Extract the [X, Y] coordinate from the center of the cell holding the provided text.  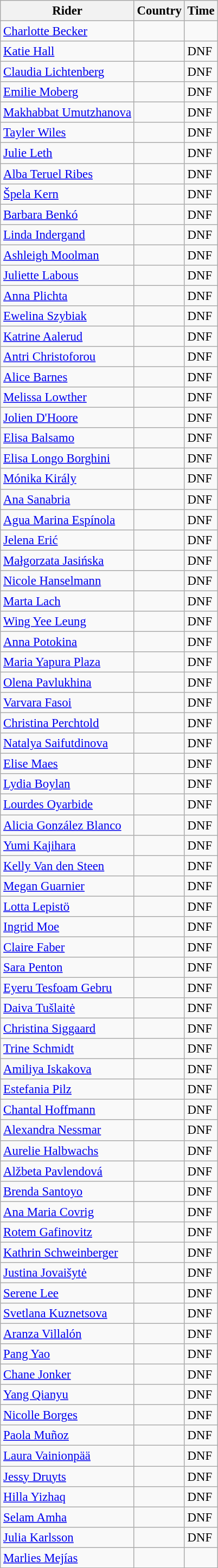
Sara Penton [67, 968]
Marta Lach [67, 601]
Selam Amha [67, 1517]
Kelly Van den Steen [67, 866]
Maria Yapura Plaza [67, 662]
Megan Guarnier [67, 886]
Marlies Mejías [67, 1558]
Hilla Yizhaq [67, 1497]
Olena Pavlukhina [67, 683]
Juliette Labous [67, 276]
Agua Marina Espínola [67, 520]
Lourdes Oyarbide [67, 805]
Antri Christoforou [67, 357]
Aranza Villalón [67, 1334]
Alexandra Nessmar [67, 1131]
Špela Kern [67, 194]
Ana Maria Covrig [67, 1212]
Charlotte Becker [67, 31]
Lotta Lepistö [67, 906]
Tayler Wiles [67, 133]
Julie Leth [67, 153]
Eyeru Tesfoam Gebru [67, 988]
Elise Maes [67, 764]
Alice Barnes [67, 377]
Alžbeta Pavlendová [67, 1171]
Pang Yao [67, 1354]
Ingrid Moe [67, 927]
Linda Indergand [67, 234]
Amiliya Iskakova [67, 1069]
Brenda Santoyo [67, 1191]
Trine Schmidt [67, 1049]
Aurelie Halbwachs [67, 1151]
Estefania Pilz [67, 1089]
Kathrin Schweinberger [67, 1252]
Christina Perchtold [67, 723]
Varvara Fasoi [67, 703]
Elisa Longo Borghini [67, 459]
Mónika Király [67, 479]
Yumi Kajihara [67, 845]
Nicolle Borges [67, 1415]
Yang Qianyu [67, 1395]
Ashleigh Moolman [67, 255]
Rider [67, 11]
Anna Plichta [67, 296]
Justina Jovaišytė [67, 1273]
Daiva Tušlaitė [67, 1008]
Małgorzata Jasińska [67, 560]
Claire Faber [67, 947]
Jelena Erić [67, 540]
Makhabbat Umutzhanova [67, 113]
Claudia Lichtenberg [67, 72]
Christina Siggaard [67, 1029]
Natalya Saifutdinova [67, 743]
Emilie Moberg [67, 92]
Laura Vainionpää [67, 1456]
Barbara Benkó [67, 214]
Katrine Aalerud [67, 336]
Wing Yee Leung [67, 622]
Katie Hall [67, 51]
Rotem Gafinovitz [67, 1232]
Julia Karlsson [67, 1537]
Lydia Boylan [67, 785]
Chantal Hoffmann [67, 1110]
Alba Teruel Ribes [67, 174]
Chane Jonker [67, 1375]
Ewelina Szybiak [67, 316]
Anna Potokina [67, 642]
Elisa Balsamo [67, 438]
Melissa Lowther [67, 397]
Country [159, 11]
Jessy Druyts [67, 1476]
Ana Sanabria [67, 499]
Nicole Hanselmann [67, 581]
Time [201, 11]
Paola Muñoz [67, 1435]
Serene Lee [67, 1293]
Alicia González Blanco [67, 825]
Jolien D'Hoore [67, 418]
Svetlana Kuznetsova [67, 1314]
